Identify which cell holds the provided text, then report its (x, y) central coordinate. 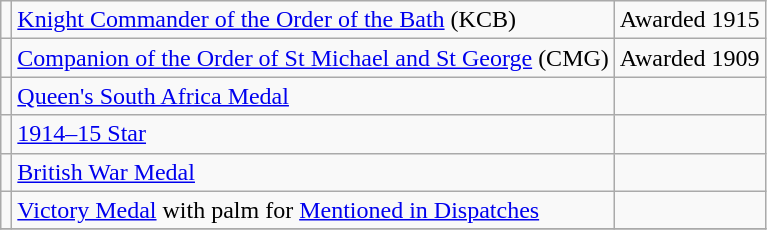
Queen's South Africa Medal (314, 96)
Knight Commander of the Order of the Bath (KCB) (314, 20)
British War Medal (314, 172)
Victory Medal with palm for Mentioned in Dispatches (314, 210)
Awarded 1915 (690, 20)
Awarded 1909 (690, 58)
Companion of the Order of St Michael and St George (CMG) (314, 58)
1914–15 Star (314, 134)
